Extract the (x, y) coordinate from the center of the cell holding the provided text.  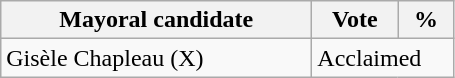
Vote (355, 20)
Acclaimed (383, 58)
% (426, 20)
Gisèle Chapleau (X) (156, 58)
Mayoral candidate (156, 20)
